Return [X, Y] of the center of cell containing provided text 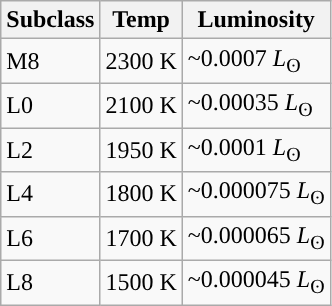
1950 K [141, 150]
2100 K [141, 105]
~0.000045 Lʘ [256, 283]
2300 K [141, 61]
~0.000065 Lʘ [256, 238]
L8 [50, 283]
L0 [50, 105]
Luminosity [256, 20]
Subclass [50, 20]
M8 [50, 61]
Temp [141, 20]
1800 K [141, 194]
1700 K [141, 238]
~0.0001 Lʘ [256, 150]
1500 K [141, 283]
L4 [50, 194]
~0.0007 Lʘ [256, 61]
L2 [50, 150]
L6 [50, 238]
~0.00035 Lʘ [256, 105]
~0.000075 Lʘ [256, 194]
